Locate the cell with the specified text and output its [x, y] center coordinate. 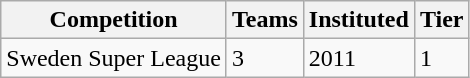
Sweden Super League [114, 58]
Instituted [358, 20]
1 [442, 58]
Teams [264, 20]
Competition [114, 20]
3 [264, 58]
2011 [358, 58]
Tier [442, 20]
